Search for the cell housing the specified text and yield its [x, y] center coordinate. 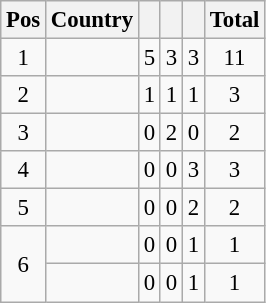
4 [24, 170]
Total [234, 20]
Country [92, 20]
11 [234, 58]
Pos [24, 20]
6 [24, 264]
